Provide the [x, y] coordinate of the cell's center where the given text is located.  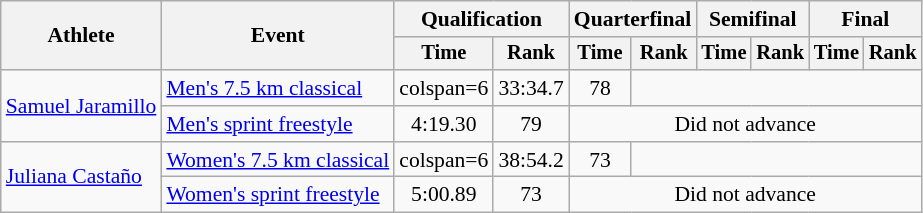
Juliana Castaño [82, 178]
33:34.7 [530, 88]
Men's sprint freestyle [278, 124]
Samuel Jaramillo [82, 106]
Final [865, 19]
Women's sprint freestyle [278, 195]
5:00.89 [444, 195]
Event [278, 36]
38:54.2 [530, 160]
Semifinal [752, 19]
Quarterfinal [633, 19]
78 [600, 88]
Qualification [482, 19]
4:19.30 [444, 124]
Women's 7.5 km classical [278, 160]
Athlete [82, 36]
79 [530, 124]
Men's 7.5 km classical [278, 88]
